Determine the (x, y) coordinate at the center of the cell enclosing the given text.  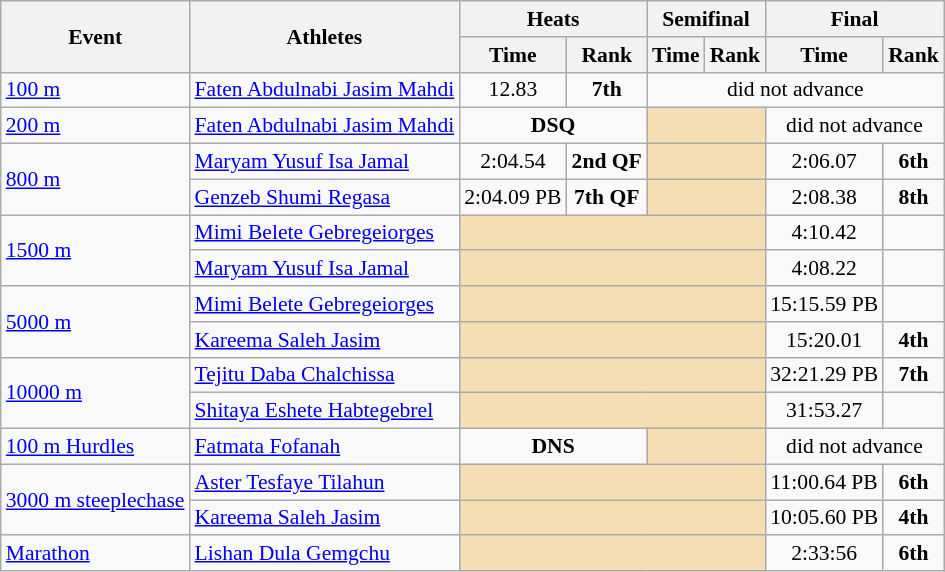
32:21.29 PB (824, 375)
11:00.64 PB (824, 482)
Heats (553, 19)
4:10.42 (824, 233)
Marathon (96, 554)
7th QF (607, 197)
12.83 (512, 90)
8th (914, 197)
Athletes (325, 36)
200 m (96, 126)
4:08.22 (824, 269)
2:33:56 (824, 554)
Event (96, 36)
2nd QF (607, 162)
Semifinal (706, 19)
2:06.07 (824, 162)
100 m Hurdles (96, 447)
2:08.38 (824, 197)
2:04.09 PB (512, 197)
Genzeb Shumi Regasa (325, 197)
Fatmata Fofanah (325, 447)
3000 m steeplechase (96, 500)
2:04.54 (512, 162)
31:53.27 (824, 411)
Tejitu Daba Chalchissa (325, 375)
1500 m (96, 250)
DSQ (553, 126)
DNS (553, 447)
10000 m (96, 392)
100 m (96, 90)
Shitaya Eshete Habtegebrel (325, 411)
Aster Tesfaye Tilahun (325, 482)
Final (854, 19)
10:05.60 PB (824, 518)
15:20.01 (824, 340)
15:15.59 PB (824, 304)
Lishan Dula Gemgchu (325, 554)
800 m (96, 180)
5000 m (96, 322)
